Scan for the cell matching the given text and deliver its (x, y) coordinate at center. 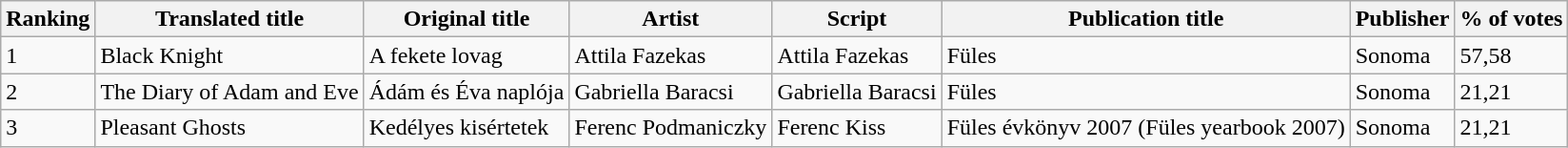
Ferenc Podmaniczky (670, 128)
Füles évkönyv 2007 (Füles yearbook 2007) (1146, 128)
The Diary of Adam and Eve (229, 92)
Black Knight (229, 55)
Ranking (48, 19)
% of votes (1512, 19)
Pleasant Ghosts (229, 128)
2 (48, 92)
Kedélyes kisértetek (466, 128)
Script (857, 19)
Original title (466, 19)
Ferenc Kiss (857, 128)
A fekete lovag (466, 55)
Ádám és Éva naplója (466, 92)
Artist (670, 19)
3 (48, 128)
Publication title (1146, 19)
57,58 (1512, 55)
Translated title (229, 19)
1 (48, 55)
Publisher (1402, 19)
